Find where the given text appears and provide that cell's center as (X, Y) coordinate. 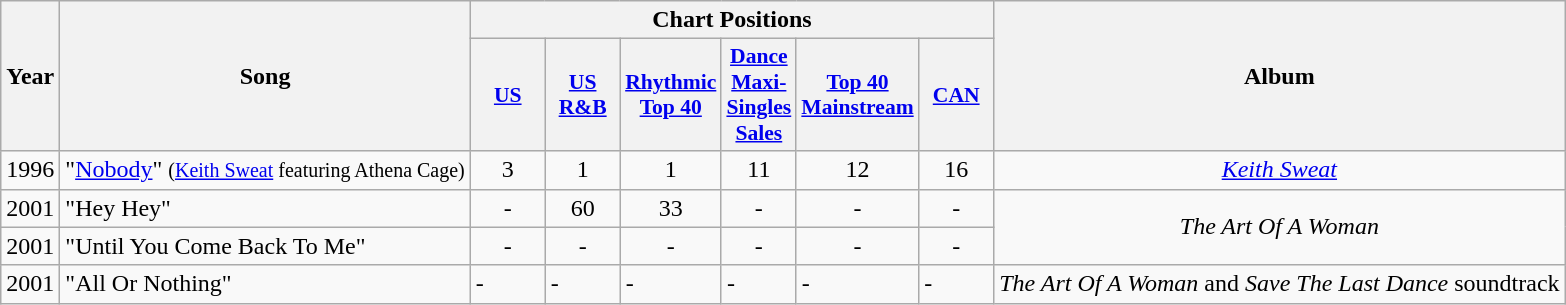
33 (670, 208)
Year (30, 76)
Album (1280, 76)
The Art Of A Woman (1280, 227)
Song (265, 76)
"Hey Hey" (265, 208)
"Nobody" (Keith Sweat featuring Athena Cage) (265, 170)
60 (582, 208)
Chart Positions (732, 20)
Dance Maxi-Singles Sales (758, 95)
Keith Sweat (1280, 170)
12 (857, 170)
1996 (30, 170)
CAN (956, 95)
"Until You Come Back To Me" (265, 246)
3 (508, 170)
11 (758, 170)
Top 40Mainstream (857, 95)
US (508, 95)
The Art Of A Woman and Save The Last Dance soundtrack (1280, 284)
RhythmicTop 40 (670, 95)
16 (956, 170)
USR&B (582, 95)
"All Or Nothing" (265, 284)
